Capture the cell that displays the provided text and extract its [X, Y] central coordinate. 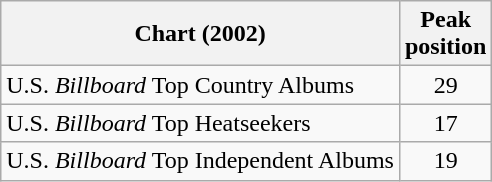
U.S. Billboard Top Independent Albums [200, 161]
Peakposition [445, 34]
U.S. Billboard Top Heatseekers [200, 123]
29 [445, 85]
U.S. Billboard Top Country Albums [200, 85]
17 [445, 123]
19 [445, 161]
Chart (2002) [200, 34]
